Provide the (x, y) coordinate of the cell's center where the given text is located.  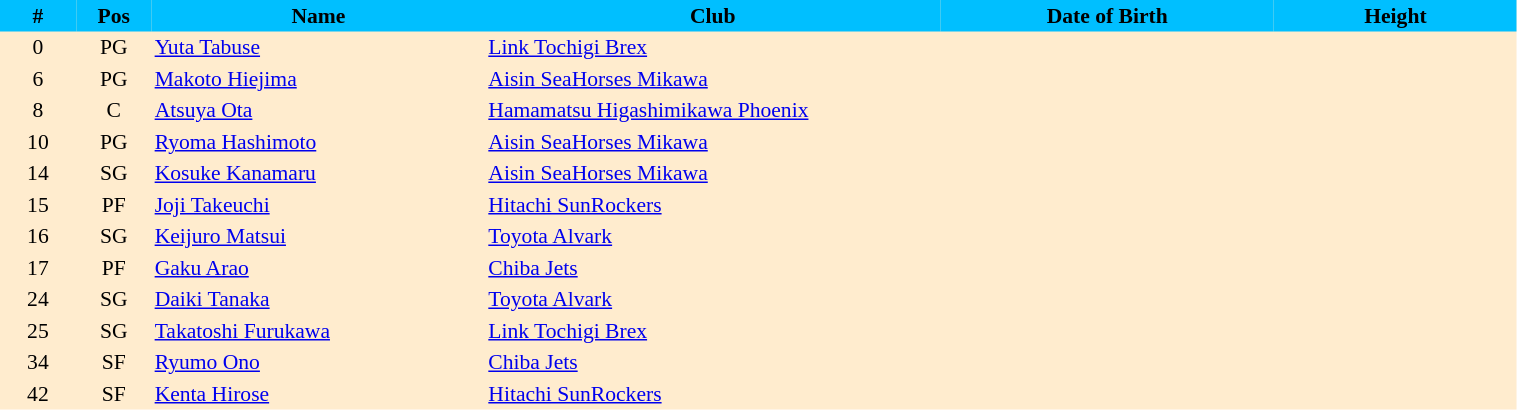
10 (38, 142)
Club (712, 16)
Takatoshi Furukawa (319, 331)
Yuta Tabuse (319, 48)
Joji Takeuchi (319, 205)
Daiki Tanaka (319, 300)
Height (1396, 16)
15 (38, 205)
Pos (114, 16)
8 (38, 110)
Kenta Hirose (319, 394)
Ryumo Ono (319, 362)
24 (38, 300)
16 (38, 236)
Keijuro Matsui (319, 236)
25 (38, 331)
Ryoma Hashimoto (319, 142)
C (114, 110)
0 (38, 48)
Hamamatsu Higashimikawa Phoenix (712, 110)
Atsuya Ota (319, 110)
Makoto Hiejima (319, 79)
14 (38, 174)
6 (38, 79)
Kosuke Kanamaru (319, 174)
# (38, 16)
Date of Birth (1107, 16)
17 (38, 268)
42 (38, 394)
Name (319, 16)
Gaku Arao (319, 268)
34 (38, 362)
